Detect which cell encompasses the target text, then output its [x, y] center coordinate. 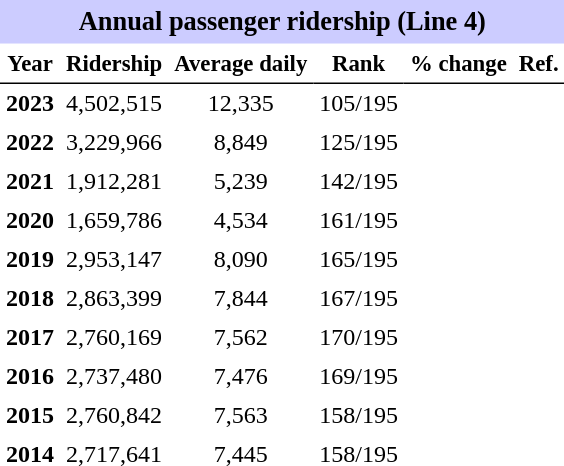
2021 [30, 182]
2018 [30, 298]
12,335 [240, 104]
167/195 [358, 298]
142/195 [358, 182]
8,090 [240, 260]
2023 [30, 104]
170/195 [358, 338]
7,563 [240, 416]
2015 [30, 416]
7,844 [240, 298]
Ridership [114, 64]
2016 [30, 376]
4,534 [240, 220]
2,953,147 [114, 260]
4,502,515 [114, 104]
Year [30, 64]
7,562 [240, 338]
169/195 [358, 376]
8,849 [240, 142]
2,863,399 [114, 298]
2022 [30, 142]
2020 [30, 220]
105/195 [358, 104]
2019 [30, 260]
% change [458, 64]
7,476 [240, 376]
2,760,842 [114, 416]
3,229,966 [114, 142]
Rank [358, 64]
5,239 [240, 182]
2,760,169 [114, 338]
1,912,281 [114, 182]
158/195 [358, 416]
125/195 [358, 142]
2017 [30, 338]
2,737,480 [114, 376]
165/195 [358, 260]
161/195 [358, 220]
Average daily [240, 64]
1,659,786 [114, 220]
